Output the [x, y] coordinate of the center of the cell containing the given text.  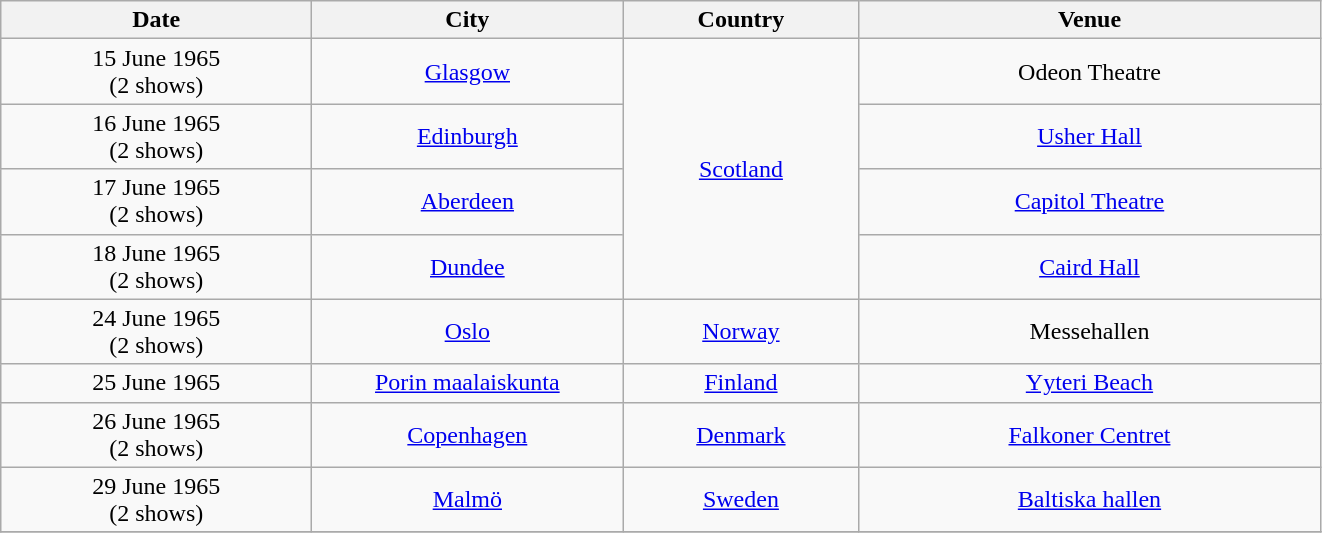
Glasgow [468, 72]
Malmö [468, 500]
Venue [1090, 20]
Usher Hall [1090, 136]
Baltiska hallen [1090, 500]
26 June 1965(2 shows) [156, 434]
Oslo [468, 332]
Messehallen [1090, 332]
Finland [741, 383]
Norway [741, 332]
Dundee [468, 266]
Country [741, 20]
Odeon Theatre [1090, 72]
Sweden [741, 500]
Caird Hall [1090, 266]
25 June 1965 [156, 383]
17 June 1965(2 shows) [156, 202]
Porin maalaiskunta [468, 383]
Aberdeen [468, 202]
29 June 1965(2 shows) [156, 500]
Copenhagen [468, 434]
15 June 1965(2 shows) [156, 72]
16 June 1965(2 shows) [156, 136]
City [468, 20]
Scotland [741, 169]
Date [156, 20]
Edinburgh [468, 136]
Falkoner Centret [1090, 434]
Denmark [741, 434]
18 June 1965(2 shows) [156, 266]
Capitol Theatre [1090, 202]
24 June 1965(2 shows) [156, 332]
Yyteri Beach [1090, 383]
